Return [X, Y] of the center of cell containing provided text 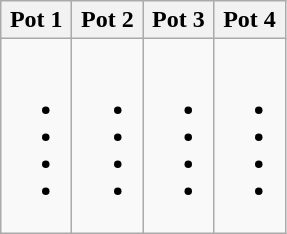
Pot 4 [250, 20]
Pot 3 [178, 20]
Pot 1 [36, 20]
Pot 2 [108, 20]
